Locate the cell with the specified text and output its (X, Y) center coordinate. 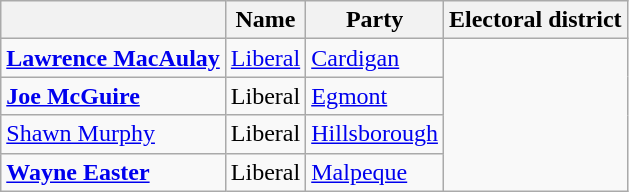
Joe McGuire (114, 96)
Hillsborough (375, 134)
Wayne Easter (114, 172)
Egmont (375, 96)
Shawn Murphy (114, 134)
Electoral district (535, 20)
Name (265, 20)
Cardigan (375, 58)
Party (375, 20)
Lawrence MacAulay (114, 58)
Malpeque (375, 172)
